Output the [x, y] coordinate of the center of the cell containing the given text.  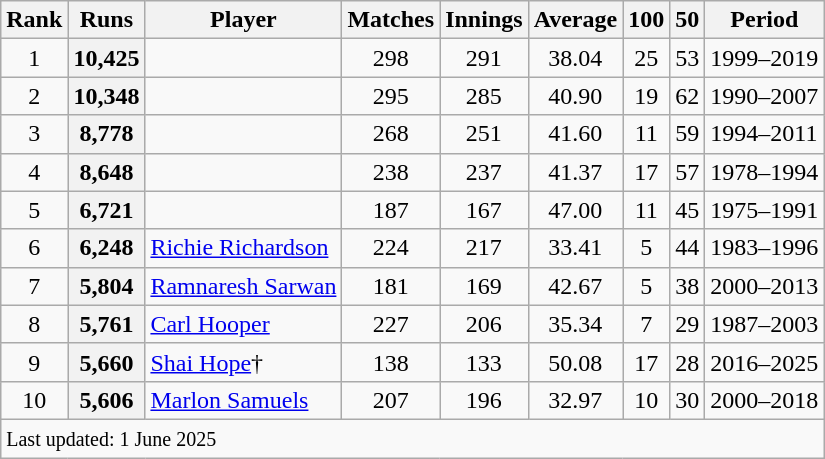
35.34 [576, 324]
40.90 [576, 96]
42.67 [576, 286]
28 [688, 362]
295 [391, 96]
1994–2011 [764, 134]
2 [34, 96]
5,660 [106, 362]
5,606 [106, 400]
251 [484, 134]
Average [576, 20]
8,648 [106, 172]
50 [688, 20]
10,425 [106, 58]
30 [688, 400]
5,804 [106, 286]
57 [688, 172]
Period [764, 20]
59 [688, 134]
1978–1994 [764, 172]
133 [484, 362]
9 [34, 362]
1983–1996 [764, 248]
47.00 [576, 210]
Carl Hooper [244, 324]
Marlon Samuels [244, 400]
206 [484, 324]
Matches [391, 20]
2000–2018 [764, 400]
2000–2013 [764, 286]
25 [646, 58]
Last updated: 1 June 2025 [412, 438]
196 [484, 400]
169 [484, 286]
6,721 [106, 210]
238 [391, 172]
38 [688, 286]
167 [484, 210]
207 [391, 400]
1990–2007 [764, 96]
8,778 [106, 134]
41.37 [576, 172]
Richie Richardson [244, 248]
3 [34, 134]
Innings [484, 20]
217 [484, 248]
2016–2025 [764, 362]
32.97 [576, 400]
181 [391, 286]
4 [34, 172]
41.60 [576, 134]
53 [688, 58]
1987–2003 [764, 324]
1975–1991 [764, 210]
298 [391, 58]
19 [646, 96]
Shai Hope† [244, 362]
62 [688, 96]
5,761 [106, 324]
237 [484, 172]
8 [34, 324]
33.41 [576, 248]
Ramnaresh Sarwan [244, 286]
44 [688, 248]
6 [34, 248]
187 [391, 210]
29 [688, 324]
Player [244, 20]
1999–2019 [764, 58]
6,248 [106, 248]
285 [484, 96]
224 [391, 248]
100 [646, 20]
138 [391, 362]
Runs [106, 20]
268 [391, 134]
1 [34, 58]
38.04 [576, 58]
291 [484, 58]
10,348 [106, 96]
Rank [34, 20]
50.08 [576, 362]
227 [391, 324]
45 [688, 210]
